Return the (X, Y) coordinate for the center point of the cell that contains the specified text.  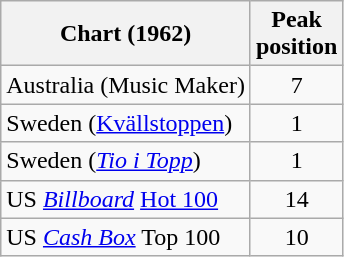
US Billboard Hot 100 (126, 199)
14 (296, 199)
US Cash Box Top 100 (126, 237)
Sweden (Tio i Topp) (126, 161)
10 (296, 237)
Australia (Music Maker) (126, 85)
Peakposition (296, 34)
7 (296, 85)
Sweden (Kvällstoppen) (126, 123)
Chart (1962) (126, 34)
